Find where the given text appears and provide that cell's center as [x, y] coordinate. 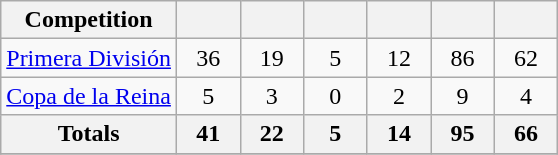
14 [399, 134]
3 [272, 96]
86 [463, 58]
Totals [89, 134]
62 [526, 58]
22 [272, 134]
36 [208, 58]
19 [272, 58]
9 [463, 96]
41 [208, 134]
2 [399, 96]
95 [463, 134]
66 [526, 134]
Primera División [89, 58]
Copa de la Reina [89, 96]
12 [399, 58]
0 [336, 96]
Competition [89, 20]
4 [526, 96]
